Return [x, y] of the center of cell containing provided text 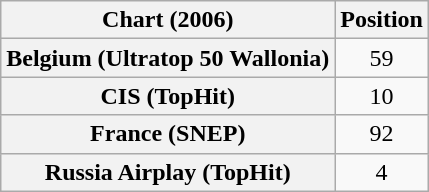
59 [382, 58]
France (SNEP) [168, 134]
Position [382, 20]
10 [382, 96]
CIS (TopHit) [168, 96]
Russia Airplay (TopHit) [168, 172]
92 [382, 134]
4 [382, 172]
Belgium (Ultratop 50 Wallonia) [168, 58]
Chart (2006) [168, 20]
